Determine the (x, y) coordinate at the center of the cell enclosing the given text.  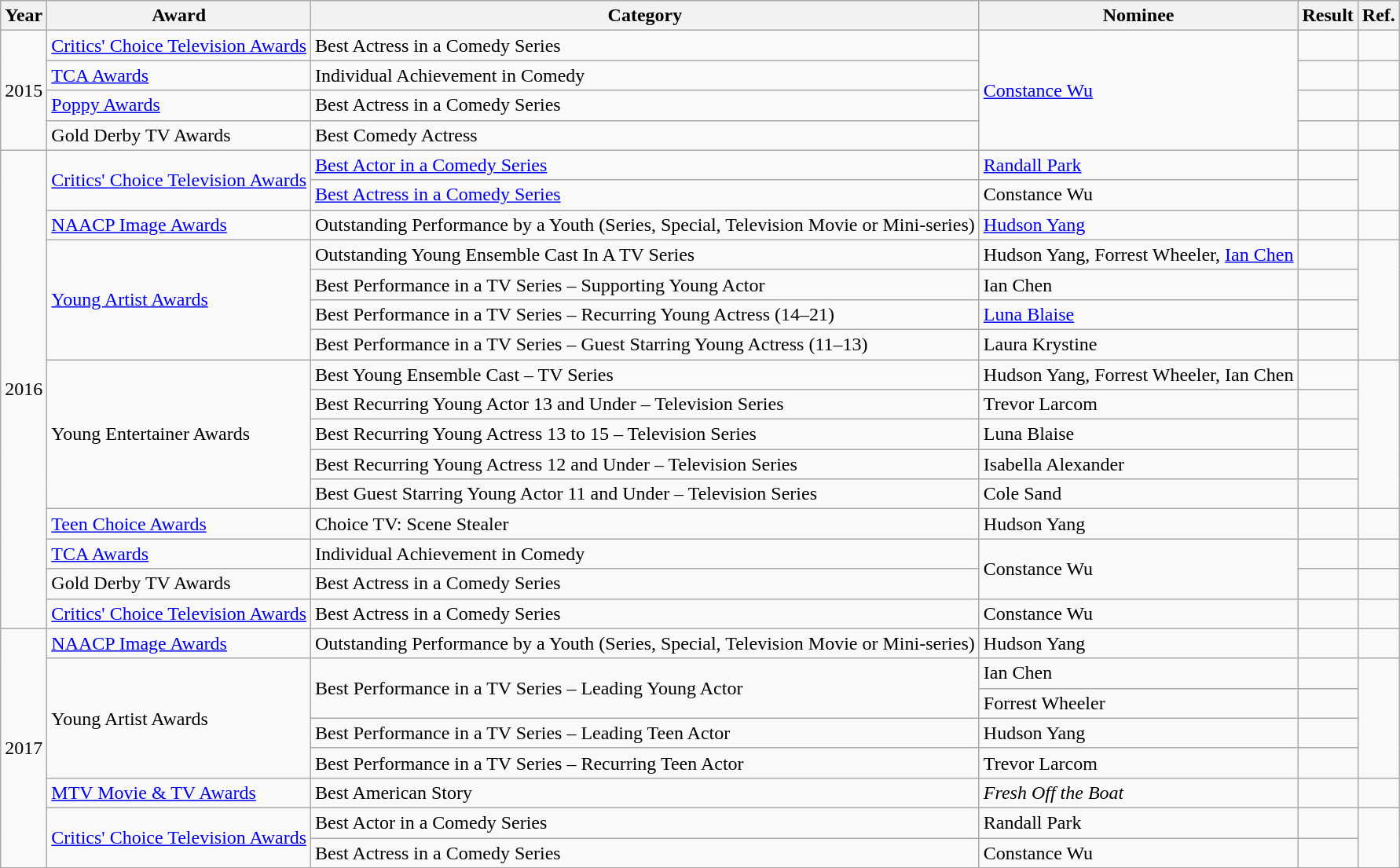
Best Recurring Young Actress 12 and Under – Television Series (646, 464)
MTV Movie & TV Awards (179, 793)
Nominee (1138, 16)
Outstanding Young Ensemble Cast In A TV Series (646, 255)
Best Recurring Young Actress 13 to 15 – Television Series (646, 434)
Best Performance in a TV Series – Recurring Teen Actor (646, 763)
Best Recurring Young Actor 13 and Under – Television Series (646, 405)
Teen Choice Awards (179, 524)
Best Performance in a TV Series – Leading Teen Actor (646, 733)
Result (1328, 16)
Category (646, 16)
Fresh Off the Boat (1138, 793)
Award (179, 16)
2017 (24, 748)
Best Young Ensemble Cast – TV Series (646, 375)
Choice TV: Scene Stealer (646, 524)
Best Guest Starring Young Actor 11 and Under – Television Series (646, 494)
Best Performance in a TV Series – Recurring Young Actress (14–21) (646, 314)
Best Performance in a TV Series – Leading Young Actor (646, 688)
Best Comedy Actress (646, 135)
Young Entertainer Awards (179, 434)
Forrest Wheeler (1138, 703)
Year (24, 16)
Poppy Awards (179, 105)
2016 (24, 390)
Best American Story (646, 793)
Cole Sand (1138, 494)
2015 (24, 90)
Laura Krystine (1138, 344)
Best Performance in a TV Series – Guest Starring Young Actress (11–13) (646, 344)
Ref. (1378, 16)
Isabella Alexander (1138, 464)
Best Performance in a TV Series – Supporting Young Actor (646, 284)
